Provide the [X, Y] coordinate of the cell's center where the given text is located.  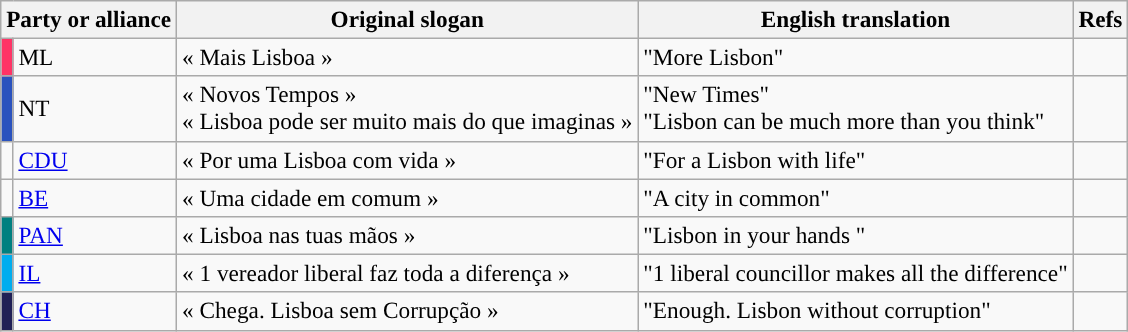
« Lisboa nas tuas mãos » [408, 235]
Original slogan [408, 19]
IL [95, 273]
CH [95, 311]
« 1 vereador liberal faz toda a diferença » [408, 273]
English translation [856, 19]
"For a Lisbon with life" [856, 160]
ML [95, 57]
"New Times""Lisbon can be much more than you think" [856, 108]
"A city in common" [856, 197]
« Por uma Lisboa com vida » [408, 160]
Party or alliance [89, 19]
NT [95, 108]
« Uma cidade em comum » [408, 197]
« Novos Tempos »« Lisboa pode ser muito mais do que imaginas » [408, 108]
"1 liberal councillor makes all the difference" [856, 273]
Refs [1100, 19]
"More Lisbon" [856, 57]
PAN [95, 235]
"Lisbon in your hands " [856, 235]
« Chega. Lisboa sem Corrupção » [408, 311]
BE [95, 197]
« Mais Lisboa » [408, 57]
CDU [95, 160]
"Enough. Lisbon without corruption" [856, 311]
